Scan for the cell matching the given text and deliver its [x, y] coordinate at center. 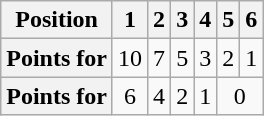
10 [130, 58]
Position [57, 20]
7 [160, 58]
0 [240, 96]
